Locate the cell with the specified text and output its (X, Y) center coordinate. 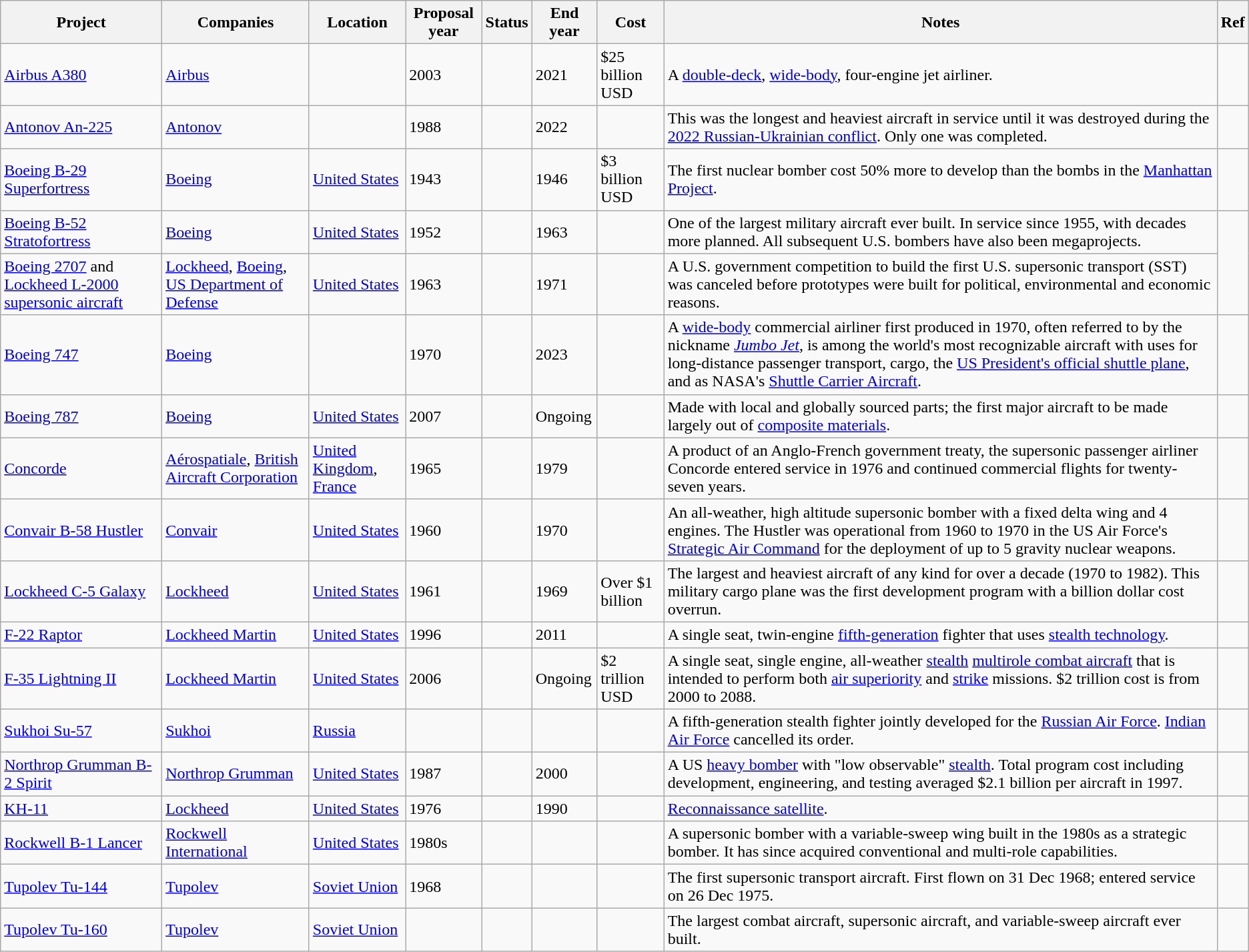
1943 (444, 179)
1971 (564, 284)
$25 billion USD (631, 75)
Airbus A380 (81, 75)
Over $1 billion (631, 591)
Antonov An-225 (81, 127)
Reconnaissance satellite. (941, 809)
Notes (941, 23)
Antonov (236, 127)
Ref (1233, 23)
1969 (564, 591)
1987 (444, 774)
Boeing B-29 Superfortress (81, 179)
Sukhoi (236, 731)
1990 (564, 809)
Northrop Grumman (236, 774)
United Kingdom, France (357, 468)
A single seat, twin-engine fifth-generation fighter that uses stealth technology. (941, 634)
Lockheed, Boeing, US Department of Defense (236, 284)
1946 (564, 179)
$2 trillion USD (631, 678)
2003 (444, 75)
Proposal year (444, 23)
1965 (444, 468)
The largest combat aircraft, supersonic aircraft, and variable-sweep aircraft ever built. (941, 930)
Airbus (236, 75)
A double-deck, wide-body, four-engine jet airliner. (941, 75)
1988 (444, 127)
F-22 Raptor (81, 634)
End year (564, 23)
Tupolev Tu-160 (81, 930)
Concorde (81, 468)
Status (507, 23)
The first supersonic transport aircraft. First flown on 31 Dec 1968; entered service on 26 Dec 1975. (941, 886)
Convair (236, 530)
1961 (444, 591)
2023 (564, 355)
$3 billion USD (631, 179)
1960 (444, 530)
Sukhoi Su-57 (81, 731)
Boeing 747 (81, 355)
2000 (564, 774)
Made with local and globally sourced parts; the first major aircraft to be made largely out of composite materials. (941, 416)
This was the longest and heaviest aircraft in service until it was destroyed during the 2022 Russian-Ukrainian conflict. Only one was completed. (941, 127)
Boeing 2707 and Lockheed L-2000 supersonic aircraft (81, 284)
F-35 Lightning II (81, 678)
Rockwell B-1 Lancer (81, 843)
1980s (444, 843)
Aérospatiale, British Aircraft Corporation (236, 468)
Lockheed C-5 Galaxy (81, 591)
Cost (631, 23)
1952 (444, 232)
Boeing 787 (81, 416)
Boeing B-52 Stratofortress (81, 232)
1968 (444, 886)
2011 (564, 634)
KH-11 (81, 809)
1976 (444, 809)
2006 (444, 678)
The first nuclear bomber cost 50% more to develop than the bombs in the Manhattan Project. (941, 179)
Rockwell International (236, 843)
A fifth-generation stealth fighter jointly developed for the Russian Air Force. Indian Air Force cancelled its order. (941, 731)
2021 (564, 75)
Location (357, 23)
1996 (444, 634)
Companies (236, 23)
Convair B-58 Hustler (81, 530)
2022 (564, 127)
Project (81, 23)
Northrop Grumman B-2 Spirit (81, 774)
Russia (357, 731)
Tupolev Tu-144 (81, 886)
2007 (444, 416)
1979 (564, 468)
